Determine the [X, Y] coordinate at the center of the cell enclosing the given text.  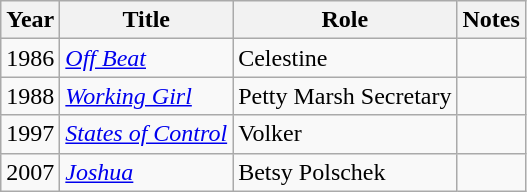
Volker [345, 134]
Title [146, 20]
1997 [30, 134]
States of Control [146, 134]
1988 [30, 96]
2007 [30, 172]
Betsy Polschek [345, 172]
Celestine [345, 58]
Petty Marsh Secretary [345, 96]
1986 [30, 58]
Off Beat [146, 58]
Working Girl [146, 96]
Year [30, 20]
Notes [491, 20]
Joshua [146, 172]
Role [345, 20]
